Find where the given text appears and provide that cell's center as (x, y) coordinate. 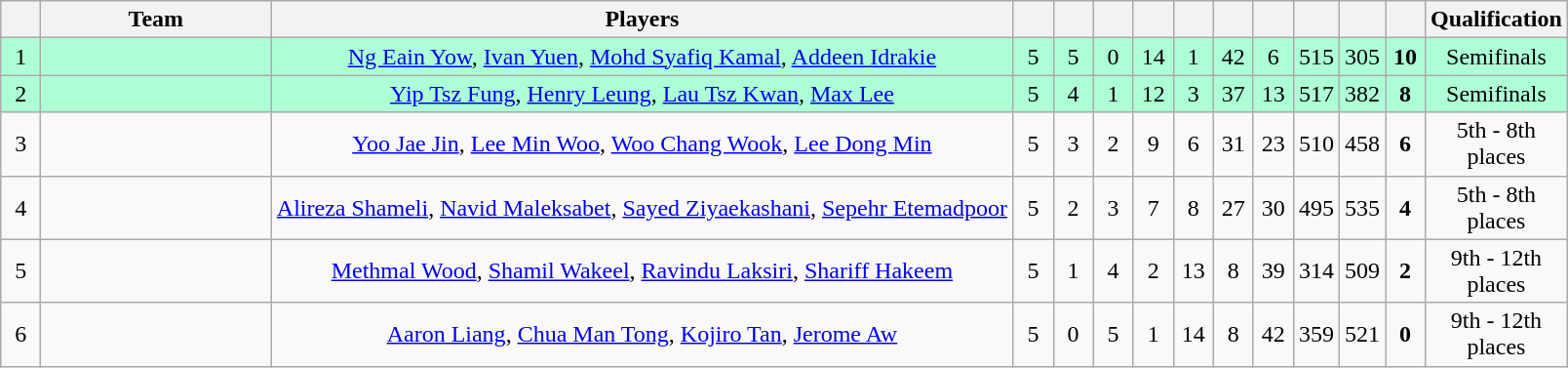
27 (1233, 207)
Team (156, 20)
Yoo Jae Jin, Lee Min Woo, Woo Chang Wook, Lee Dong Min (642, 144)
39 (1274, 271)
510 (1316, 144)
37 (1233, 94)
10 (1404, 57)
Qualification (1497, 20)
Alireza Shameli, Navid Maleksabet, Sayed Ziyaekashani, Sepehr Etemadpoor (642, 207)
30 (1274, 207)
359 (1316, 334)
Yip Tsz Fung, Henry Leung, Lau Tsz Kwan, Max Lee (642, 94)
Aaron Liang, Chua Man Tong, Kojiro Tan, Jerome Aw (642, 334)
305 (1361, 57)
515 (1316, 57)
Methmal Wood, Shamil Wakeel, Ravindu Laksiri, Shariff Hakeem (642, 271)
314 (1316, 271)
9 (1153, 144)
535 (1361, 207)
521 (1361, 334)
509 (1361, 271)
7 (1153, 207)
495 (1316, 207)
517 (1316, 94)
23 (1274, 144)
Ng Eain Yow, Ivan Yuen, Mohd Syafiq Kamal, Addeen Idrakie (642, 57)
458 (1361, 144)
12 (1153, 94)
31 (1233, 144)
Players (642, 20)
382 (1361, 94)
